Extract the (X, Y) coordinate from the center of the cell holding the provided text.  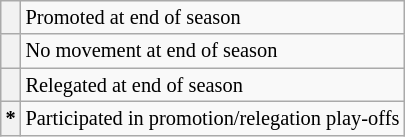
Relegated at end of season (213, 85)
Participated in promotion/relegation play-offs (213, 118)
Promoted at end of season (213, 17)
* (11, 118)
No movement at end of season (213, 51)
